Locate the cell with the specified text and output its (X, Y) center coordinate. 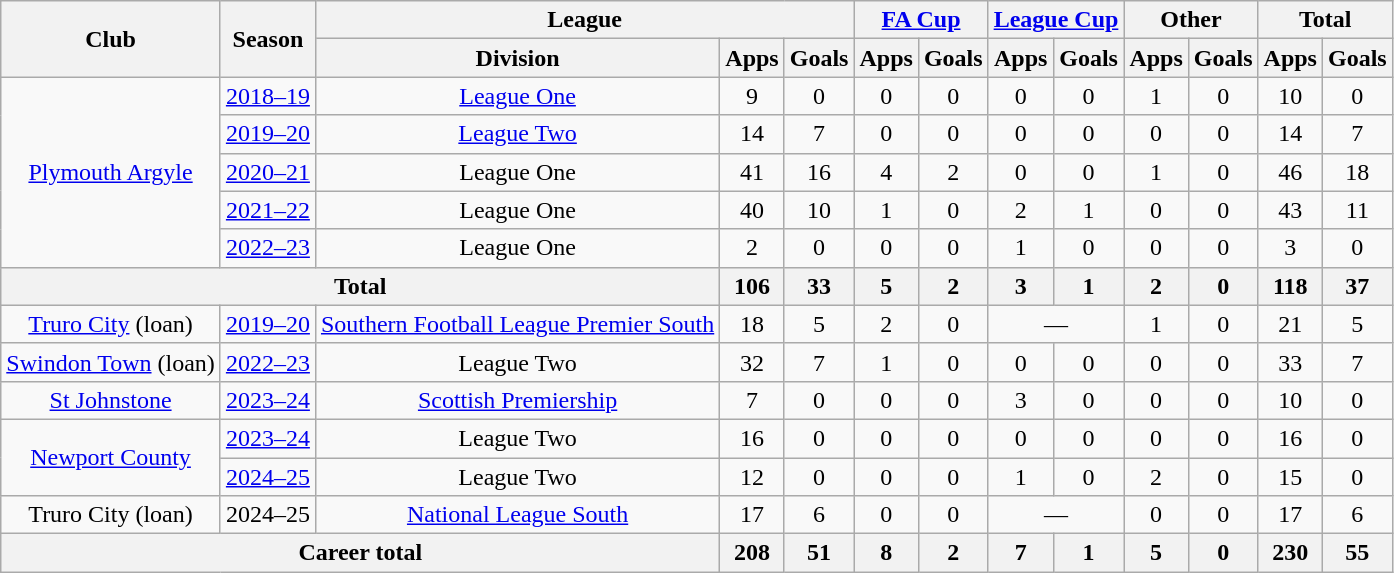
12 (752, 477)
Division (517, 58)
2020–21 (268, 172)
Scottish Premiership (517, 400)
Season (268, 39)
St Johnstone (111, 400)
208 (752, 553)
106 (752, 286)
55 (1357, 553)
Club (111, 39)
118 (1290, 286)
FA Cup (921, 20)
41 (752, 172)
4 (886, 172)
51 (819, 553)
Swindon Town (loan) (111, 362)
League Cup (1056, 20)
League (584, 20)
Plymouth Argyle (111, 172)
8 (886, 553)
32 (752, 362)
21 (1290, 324)
Southern Football League Premier South (517, 324)
2018–19 (268, 96)
11 (1357, 210)
9 (752, 96)
Career total (360, 553)
230 (1290, 553)
2021–22 (268, 210)
Newport County (111, 457)
National League South (517, 515)
46 (1290, 172)
37 (1357, 286)
15 (1290, 477)
40 (752, 210)
Other (1191, 20)
43 (1290, 210)
